Return the [X, Y] coordinate for the center point of the cell that contains the specified text.  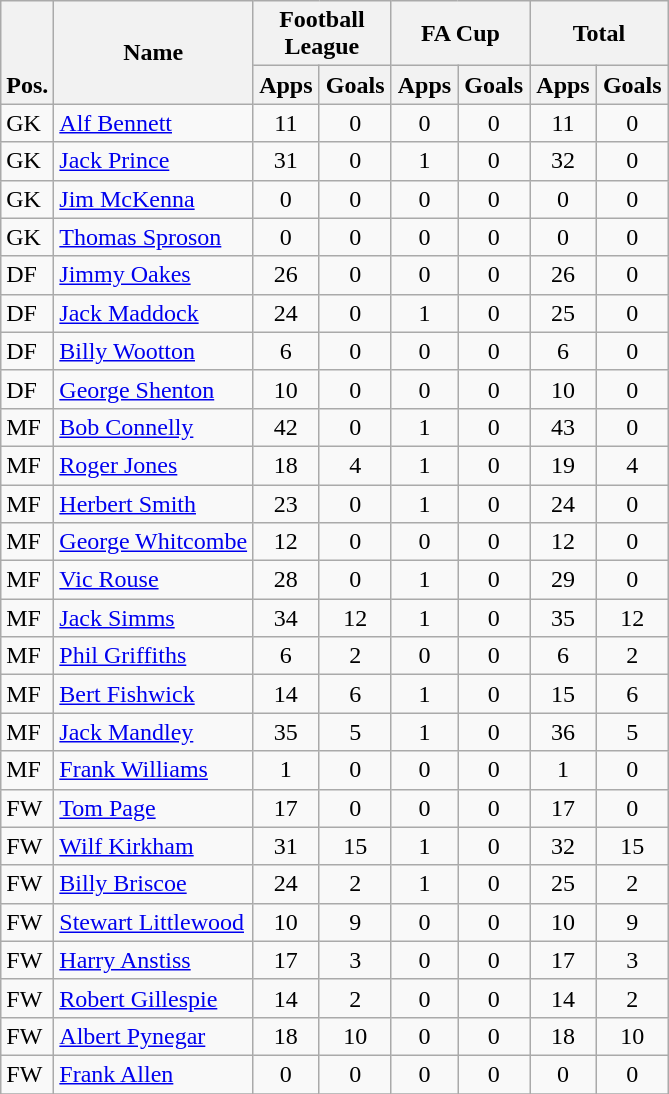
Phil Griffiths [154, 656]
FA Cup [460, 34]
34 [286, 618]
43 [564, 427]
Bob Connelly [154, 427]
36 [564, 732]
George Shenton [154, 389]
Vic Rouse [154, 580]
Total [600, 34]
Herbert Smith [154, 503]
Frank Allen [154, 1074]
Jack Maddock [154, 313]
Jack Mandley [154, 732]
Jack Prince [154, 161]
Frank Williams [154, 770]
Harry Anstiss [154, 960]
Robert Gillespie [154, 998]
Jack Simms [154, 618]
Jimmy Oakes [154, 275]
Name [154, 52]
Thomas Sproson [154, 237]
Bert Fishwick [154, 694]
Stewart Littlewood [154, 922]
29 [564, 580]
23 [286, 503]
George Whitcombe [154, 542]
Billy Wootton [154, 351]
Tom Page [154, 808]
Pos. [28, 52]
Football League [322, 34]
Albert Pynegar [154, 1036]
Roger Jones [154, 465]
28 [286, 580]
Jim McKenna [154, 199]
42 [286, 427]
Wilf Kirkham [154, 846]
Billy Briscoe [154, 884]
19 [564, 465]
Alf Bennett [154, 123]
